Return the [x, y] coordinate for the center point of the cell that contains the specified text.  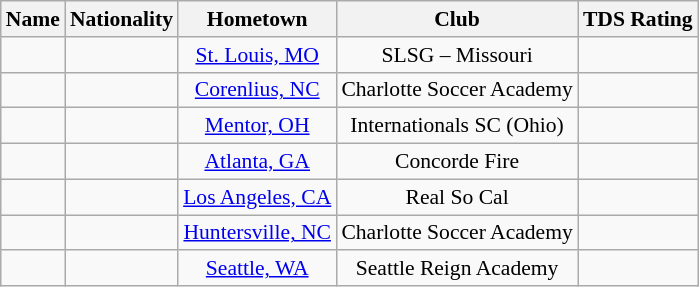
Seattle Reign Academy [457, 269]
Hometown [257, 19]
Name [33, 19]
Concorde Fire [457, 162]
Corenlius, NC [257, 90]
Internationals SC (Ohio) [457, 126]
Club [457, 19]
Real So Cal [457, 197]
SLSG – Missouri [457, 55]
Mentor, OH [257, 126]
Huntersville, NC [257, 233]
Nationality [122, 19]
Atlanta, GA [257, 162]
TDS Rating [638, 19]
Seattle, WA [257, 269]
St. Louis, MO [257, 55]
Los Angeles, CA [257, 197]
